Find where the given text appears and provide that cell's center as (x, y) coordinate. 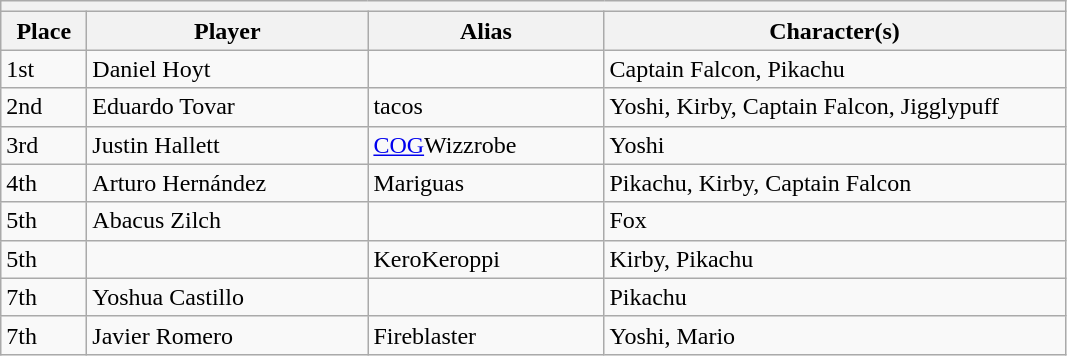
Place (44, 31)
Arturo Hernández (228, 183)
Alias (486, 31)
Captain Falcon, Pikachu (834, 69)
Yoshi, Mario (834, 335)
Player (228, 31)
Fox (834, 221)
Justin Hallett (228, 145)
Eduardo Tovar (228, 107)
Kirby, Pikachu (834, 259)
Yoshi, Kirby, Captain Falcon, Jigglypuff (834, 107)
Pikachu (834, 297)
Fireblaster (486, 335)
1st (44, 69)
KeroKeroppi (486, 259)
Daniel Hoyt (228, 69)
Yoshi (834, 145)
Javier Romero (228, 335)
Abacus Zilch (228, 221)
4th (44, 183)
Mariguas (486, 183)
Yoshua Castillo (228, 297)
Character(s) (834, 31)
2nd (44, 107)
3rd (44, 145)
tacos (486, 107)
COGWizzrobe (486, 145)
Pikachu, Kirby, Captain Falcon (834, 183)
